Find where the given text appears and provide that cell's center as [x, y] coordinate. 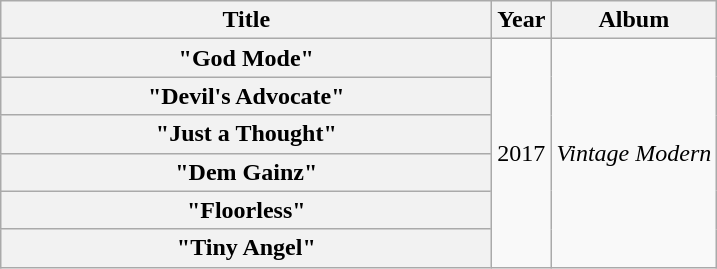
Title [246, 20]
Vintage Modern [634, 153]
"Devil's Advocate" [246, 96]
Album [634, 20]
"God Mode" [246, 58]
2017 [522, 153]
"Dem Gainz" [246, 172]
"Just a Thought" [246, 134]
Year [522, 20]
"Floorless" [246, 210]
"Tiny Angel" [246, 248]
